Search for the cell housing the specified text and yield its [X, Y] center coordinate. 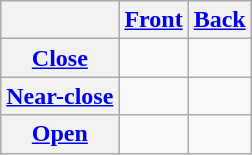
Close [60, 58]
Front [154, 20]
Near-close [60, 96]
Back [220, 20]
Open [60, 134]
